Locate the cell with the specified text and output its (X, Y) center coordinate. 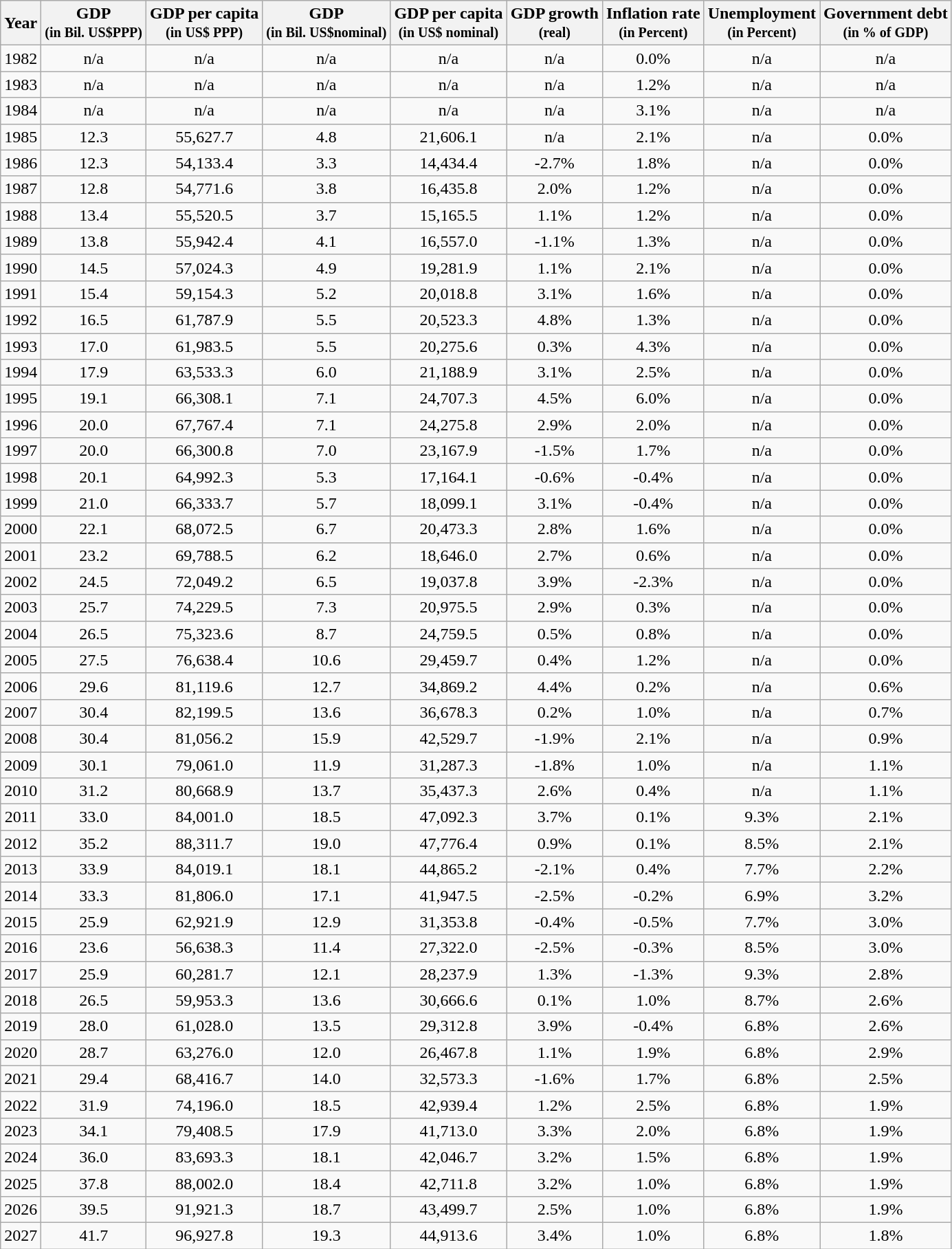
2025 (21, 1183)
41,713.0 (448, 1131)
42,711.8 (448, 1183)
61,787.9 (205, 320)
-1.9% (554, 738)
24,275.8 (448, 425)
2024 (21, 1157)
1987 (21, 189)
63,276.0 (205, 1052)
0.7% (886, 712)
GDP growth(real) (554, 23)
1986 (21, 163)
21,188.9 (448, 373)
3.3 (326, 163)
3.7 (326, 215)
34,869.2 (448, 686)
36,678.3 (448, 712)
19.1 (93, 399)
12.0 (326, 1052)
68,416.7 (205, 1079)
27.5 (93, 660)
62,921.9 (205, 922)
2001 (21, 555)
39.5 (93, 1210)
16,557.0 (448, 241)
2015 (21, 922)
2023 (21, 1131)
22.1 (93, 529)
31.2 (93, 791)
20,018.8 (448, 294)
18,646.0 (448, 555)
12.8 (93, 189)
20,473.3 (448, 529)
29.6 (93, 686)
20,523.3 (448, 320)
Year (21, 23)
47,776.4 (448, 843)
96,927.8 (205, 1236)
18,099.1 (448, 503)
2000 (21, 529)
2012 (21, 843)
42,529.7 (448, 738)
1994 (21, 373)
35,437.3 (448, 791)
-2.1% (554, 870)
6.2 (326, 555)
11.9 (326, 765)
18.4 (326, 1183)
60,281.7 (205, 974)
1988 (21, 215)
6.0 (326, 373)
81,119.6 (205, 686)
2019 (21, 1026)
30.1 (93, 765)
2026 (21, 1210)
1984 (21, 111)
6.9% (762, 896)
30,666.6 (448, 1000)
2022 (21, 1105)
-1.1% (554, 241)
4.4% (554, 686)
2002 (21, 582)
76,638.4 (205, 660)
-2.7% (554, 163)
21.0 (93, 503)
16.5 (93, 320)
74,229.5 (205, 608)
2020 (21, 1052)
2009 (21, 765)
16,435.8 (448, 189)
81,056.2 (205, 738)
80,668.9 (205, 791)
20.1 (93, 477)
3.8 (326, 189)
74,196.0 (205, 1105)
15.9 (326, 738)
4.1 (326, 241)
12.1 (326, 974)
13.5 (326, 1026)
11.4 (326, 948)
2014 (21, 896)
56,638.3 (205, 948)
33.0 (93, 817)
66,300.8 (205, 451)
57,024.3 (205, 267)
67,767.4 (205, 425)
75,323.6 (205, 634)
1985 (21, 137)
-0.5% (653, 922)
84,001.0 (205, 817)
42,939.4 (448, 1105)
6.0% (653, 399)
1993 (21, 346)
55,627.7 (205, 137)
31,287.3 (448, 765)
6.5 (326, 582)
81,806.0 (205, 896)
0.5% (554, 634)
79,061.0 (205, 765)
36.0 (93, 1157)
15,165.5 (448, 215)
26,467.8 (448, 1052)
23,167.9 (448, 451)
37.8 (93, 1183)
1.5% (653, 1157)
88,002.0 (205, 1183)
24.5 (93, 582)
1983 (21, 85)
1991 (21, 294)
2006 (21, 686)
31,353.8 (448, 922)
2013 (21, 870)
GDP per capita(in US$ nominal) (448, 23)
19.3 (326, 1236)
1989 (21, 241)
-0.3% (653, 948)
GDP(in Bil. US$nominal) (326, 23)
29,459.7 (448, 660)
3.4% (554, 1236)
20,275.6 (448, 346)
66,308.1 (205, 399)
29,312.8 (448, 1026)
72,049.2 (205, 582)
32,573.3 (448, 1079)
63,533.3 (205, 373)
25.7 (93, 608)
28,237.9 (448, 974)
1997 (21, 451)
13.8 (93, 241)
Government debt(in % of GDP) (886, 23)
69,788.5 (205, 555)
-1.8% (554, 765)
2.2% (886, 870)
34.1 (93, 1131)
4.3% (653, 346)
2016 (21, 948)
2004 (21, 634)
35.2 (93, 843)
44,913.6 (448, 1236)
13.4 (93, 215)
28.7 (93, 1052)
2007 (21, 712)
-0.6% (554, 477)
59,953.3 (205, 1000)
14,434.4 (448, 163)
59,154.3 (205, 294)
28.0 (93, 1026)
5.7 (326, 503)
0.8% (653, 634)
Inflation rate(in Percent) (653, 23)
44,865.2 (448, 870)
-1.5% (554, 451)
2018 (21, 1000)
23.6 (93, 948)
2005 (21, 660)
4.8 (326, 137)
3.3% (554, 1131)
4.9 (326, 267)
17.0 (93, 346)
24,707.3 (448, 399)
13.7 (326, 791)
2.7% (554, 555)
14.5 (93, 267)
43,499.7 (448, 1210)
2003 (21, 608)
61,028.0 (205, 1026)
79,408.5 (205, 1131)
91,921.3 (205, 1210)
61,983.5 (205, 346)
4.5% (554, 399)
4.8% (554, 320)
29.4 (93, 1079)
GDP per capita(in US$ PPP) (205, 23)
55,520.5 (205, 215)
18.7 (326, 1210)
21,606.1 (448, 137)
2017 (21, 974)
1999 (21, 503)
47,092.3 (448, 817)
-0.2% (653, 896)
8.7 (326, 634)
3.7% (554, 817)
41.7 (93, 1236)
42,046.7 (448, 1157)
-2.3% (653, 582)
Unemployment(in Percent) (762, 23)
54,133.4 (205, 163)
68,072.5 (205, 529)
8.7% (762, 1000)
24,759.5 (448, 634)
5.2 (326, 294)
54,771.6 (205, 189)
1982 (21, 58)
88,311.7 (205, 843)
6.7 (326, 529)
5.3 (326, 477)
1996 (21, 425)
2027 (21, 1236)
20,975.5 (448, 608)
1998 (21, 477)
66,333.7 (205, 503)
33.9 (93, 870)
7.3 (326, 608)
1992 (21, 320)
83,693.3 (205, 1157)
1990 (21, 267)
27,322.0 (448, 948)
41,947.5 (448, 896)
15.4 (93, 294)
82,199.5 (205, 712)
19.0 (326, 843)
1995 (21, 399)
12.7 (326, 686)
23.2 (93, 555)
2021 (21, 1079)
31.9 (93, 1105)
GDP(in Bil. US$PPP) (93, 23)
17,164.1 (448, 477)
-1.6% (554, 1079)
2011 (21, 817)
2008 (21, 738)
-1.3% (653, 974)
7.0 (326, 451)
12.9 (326, 922)
17.1 (326, 896)
10.6 (326, 660)
64,992.3 (205, 477)
19,281.9 (448, 267)
14.0 (326, 1079)
33.3 (93, 896)
19,037.8 (448, 582)
84,019.1 (205, 870)
2010 (21, 791)
55,942.4 (205, 241)
